Find where the given text appears and provide that cell's center as (X, Y) coordinate. 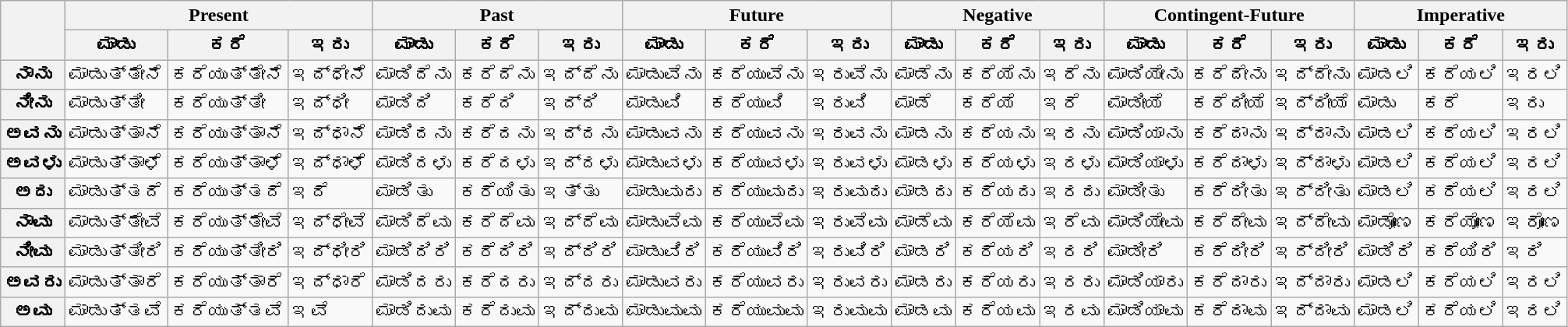
ಕರೆದೀತು (1230, 193)
ಕರೆದೇವು (1230, 223)
ಇರೆ (1072, 104)
ಇದ್ದೆವು (580, 223)
ಮಾಡುತ್ತಾರೆ (117, 282)
ಕರೆದುವು (497, 311)
ಕರೆಯುತ್ತೀರಿ (228, 252)
ಮಾಡಿಯಾವು (1146, 311)
ಕರೆದನು (497, 134)
ಇದ್ದೀಯೆ (1312, 104)
ಕರೆಯರಿ (998, 252)
ಮಾಡೀತು (1146, 193)
ಕರೆಯುತ್ತಾರೆ (228, 282)
ಇದ್ಧೇನೆ (330, 75)
ಕರೆದಾವು (1230, 311)
ಇರವು (1072, 311)
ಕರೆದಾಳು (1230, 163)
ಮಾಡಿತು (413, 193)
ಕರೆಯುವುದು (756, 193)
ಇರುವನು (849, 134)
ಮಾಡದು (923, 193)
ಕರೆಯುವುವು (756, 311)
ಮಾಡಿಯಾರು (1146, 282)
ಇರದು (1072, 193)
ಕರೆಯೆನು (998, 75)
ಇರೋಣ (1535, 223)
ಕರೆಯುವಳು (756, 163)
ಕರೆದೀರಿ (1230, 252)
ಇರುವುವು (849, 311)
ಕರೆಯುತ್ತೇವೆ (228, 223)
ಮಾಡುತ್ತೇವೆ (117, 223)
ಮಾಡುತ್ತೇನೆ (117, 75)
ಕರೆಯುವಿರಿ (756, 252)
ಕರೆಯುವಿ (756, 104)
ಮಾಡರು (923, 282)
ಕರೆದಾನು (1230, 134)
ಮಾಡೆನು (923, 75)
ಇದ್ದೀತು (1312, 193)
ಕರೆಯುವೆವು (756, 223)
ಮಾಡುವೆವು (664, 223)
ಅವರು (33, 282)
ಇದ್ಧಾನೆ (330, 134)
ಮಾಡಿದಳು (413, 163)
ಇದ್ದಾನು (1312, 134)
ಮಾಡಿಯಾನು (1146, 134)
ಮಾಡಿದರು (413, 282)
ಮಾಡಳು (923, 163)
ನಾನು (33, 75)
ನೀವು (33, 252)
ಮಾಡುತ್ತೀರಿ (117, 252)
ಇತ್ತು (580, 193)
ಇದ್ದಳು (580, 163)
ಕರೆಯುತ್ತೀ (228, 104)
ಮಾಡುತ್ತಾಳೆ (117, 163)
Present (218, 16)
ಕರೆದಿರಿ (497, 252)
ಕರೆಯುತ್ತವೆ (228, 311)
ಇದ್ದರು (580, 282)
Negative (998, 16)
ಮಾಡುತ್ತಾನೆ (117, 134)
ಮಾಡುವನು (664, 134)
ಇರುವುದು (849, 193)
ಇದ್ಧೀರಿ (330, 252)
ಇದ್ದಿ (580, 104)
ಕರೆಯರು (998, 282)
Contingent-Future (1230, 16)
ಇದ್ದಾಳು (1312, 163)
ನಾವು (33, 223)
ಮಾಡುತ್ತೀ (117, 104)
ಮಾಡುವಿರಿ (664, 252)
ಮಾಡಿದಿ (413, 104)
ಇದ್ದಾವು (1312, 311)
ಇರೆನು (1072, 75)
ಕರೆದರು (497, 282)
ಇದ್ಧೇವೆ (330, 223)
ಅದು (33, 193)
ಇದ್ದುವು (580, 311)
ಕರೆಯುತ್ತಾನೆ (228, 134)
Past (497, 16)
ಮಾಡನು (923, 134)
ಕರೆದೆನು (497, 75)
ಕರೆಯೋಣ (1460, 223)
ಮಾಡೀಯೆ (1146, 104)
ಇದ್ದೇವು (1312, 223)
ಮಾಡಿರಿ (1387, 252)
ಇರುವೆವು (849, 223)
ಇರುವಿರಿ (849, 252)
ಮಾಡವು (923, 311)
ಮಾಡಿಯೇನು (1146, 75)
ಇರುವರು (849, 282)
ಮಾಡಿದೆನು (413, 75)
ಕರೆಯುವರು (756, 282)
ಇದ್ದಿರಿ (580, 252)
ನೀನು (33, 104)
ಇದ್ದನು (580, 134)
ಅವು (33, 311)
ಮಾಡಿಯಾಳು (1146, 163)
ಇದೆ (330, 193)
ಮಾಡುವರು (664, 282)
ಮಾಡಿದೆವು (413, 223)
ಇರರು (1072, 282)
ಕರೆದಿ (497, 104)
ಮಾಡಿದನು (413, 134)
ಕರೆಯುತ್ತೇನೆ (228, 75)
ಕರೆಯಳು (998, 163)
ಮಾಡುವಿ (664, 104)
ಮಾಡೆ (923, 104)
ಕರೆಯದು (998, 193)
ಇರಿ (1535, 252)
ಇರುವಿ (849, 104)
ಮಾಡೋಣ (1387, 223)
ಇದ್ಧೀ (330, 104)
ಕರೆಯುವೆನು (756, 75)
ಕರೆಯುವನು (756, 134)
ಇದ್ದೆನು (580, 75)
ಕರೆಯಿತು (497, 193)
ಮಾಡುವಳು (664, 163)
ಮಾಡುತ್ತದೆ (117, 193)
ಕರೆಯನು (998, 134)
ಮಾಡೀರಿ (1146, 252)
ಕರೆದೀಯೆ (1230, 104)
ಮಾಡಿದಿರಿ (413, 252)
ಕರೆಯೆವು (998, 223)
ಮಾಡರಿ (923, 252)
Future (756, 16)
ಮಾಡಿದುವು (413, 311)
ಕರೆದೇನು (1230, 75)
ಕರೆಯುತ್ತದೆ (228, 193)
ಮಾಡುವೆನು (664, 75)
ಇರುವಳು (849, 163)
ಮಾಡಿಯೇವು (1146, 223)
ಕರೆದಳು (497, 163)
ಕರೆಯುತ್ತಾಳೆ (228, 163)
ಕರೆದೆವು (497, 223)
ಇರಳು (1072, 163)
ಮಾಡುವುವು (664, 311)
Imperative (1460, 16)
ಮಾಡುವುದು (664, 193)
ಇದ್ಧಾಳೆ (330, 163)
ಇರೆವು (1072, 223)
ಇದ್ದೀರಿ (1312, 252)
ಇರರಿ (1072, 252)
ಮಾಡೆವು (923, 223)
ಇರುವೆನು (849, 75)
ಕರೆಯವು (998, 311)
ಕರೆಯೆ (998, 104)
ಅವಳು (33, 163)
ಮಾಡುತ್ತವೆ (117, 311)
ಇದ್ದಾರು (1312, 282)
ಅವನು (33, 134)
ಇವೆ (330, 311)
ಇದ್ಧಾರೆ (330, 282)
ಕರೆದಾರು (1230, 282)
ಇದ್ದೇನು (1312, 75)
ಇರನು (1072, 134)
ಕರೆಯಿರಿ (1460, 252)
